Provide the [X, Y] coordinate of the cell's center where the given text is located.  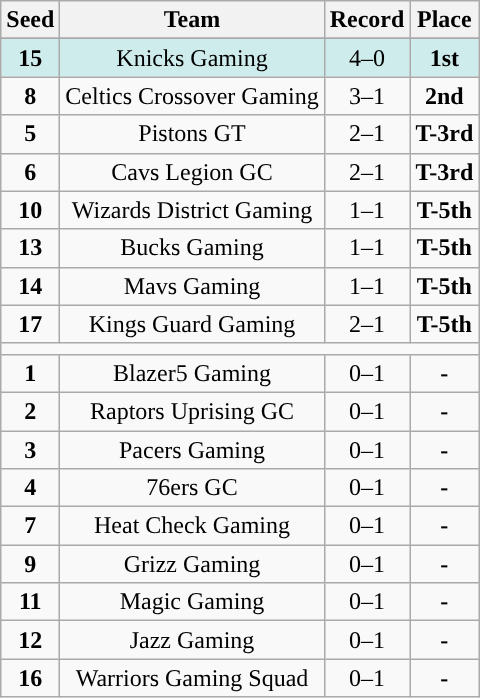
2 [30, 411]
12 [30, 640]
Pacers Gaming [192, 449]
10 [30, 210]
Mavs Gaming [192, 286]
Raptors Uprising GC [192, 411]
13 [30, 248]
2nd [444, 96]
11 [30, 602]
5 [30, 134]
Blazer5 Gaming [192, 373]
1 [30, 373]
16 [30, 678]
3–1 [367, 96]
1st [444, 58]
9 [30, 564]
Knicks Gaming [192, 58]
Cavs Legion GC [192, 172]
Grizz Gaming [192, 564]
Seed [30, 20]
Warriors Gaming Squad [192, 678]
8 [30, 96]
Jazz Gaming [192, 640]
Celtics Crossover Gaming [192, 96]
Team [192, 20]
14 [30, 286]
7 [30, 526]
6 [30, 172]
17 [30, 324]
Record [367, 20]
Magic Gaming [192, 602]
3 [30, 449]
4–0 [367, 58]
Bucks Gaming [192, 248]
Kings Guard Gaming [192, 324]
76ers GC [192, 488]
Wizards District Gaming [192, 210]
Pistons GT [192, 134]
4 [30, 488]
15 [30, 58]
Heat Check Gaming [192, 526]
Place [444, 20]
